Output the [X, Y] coordinate of the center of the cell containing the given text.  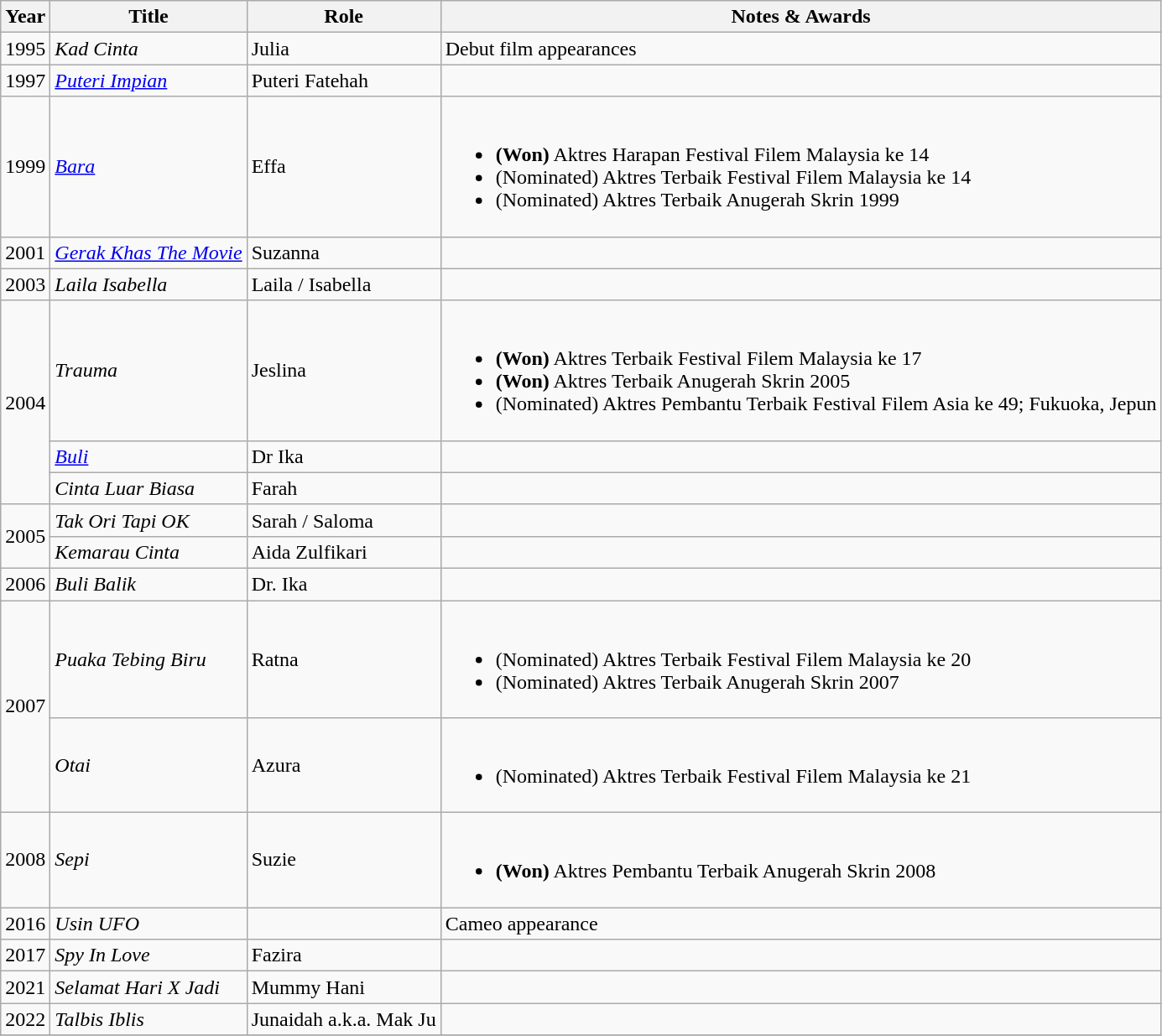
Selamat Hari X Jadi [149, 987]
2004 [25, 403]
Azura [344, 765]
Bara [149, 166]
Year [25, 17]
Suzanna [344, 252]
Sepi [149, 861]
2007 [25, 706]
Buli [149, 456]
(Won) Aktres Pembantu Terbaik Anugerah Skrin 2008 [800, 861]
Notes & Awards [800, 17]
Dr. Ika [344, 584]
Suzie [344, 861]
1999 [25, 166]
Cameo appearance [800, 924]
Aida Zulfikari [344, 552]
Usin UFO [149, 924]
Fazira [344, 955]
Spy In Love [149, 955]
Laila / Isabella [344, 284]
Effa [344, 166]
1995 [25, 49]
1997 [25, 81]
Jeslina [344, 371]
Mummy Hani [344, 987]
(Nominated) Aktres Terbaik Festival Filem Malaysia ke 21 [800, 765]
2016 [25, 924]
Dr Ika [344, 456]
2001 [25, 252]
2003 [25, 284]
Talbis Iblis [149, 1019]
Trauma [149, 371]
Otai [149, 765]
Gerak Khas The Movie [149, 252]
Kemarau Cinta [149, 552]
Junaidah a.k.a. Mak Ju [344, 1019]
Kad Cinta [149, 49]
2022 [25, 1019]
Cinta Luar Biasa [149, 488]
Puaka Tebing Biru [149, 659]
Title [149, 17]
Buli Balik [149, 584]
Puteri Impian [149, 81]
Julia [344, 49]
2008 [25, 861]
Tak Ori Tapi OK [149, 520]
2006 [25, 584]
Farah [344, 488]
Role [344, 17]
(Nominated) Aktres Terbaik Festival Filem Malaysia ke 20(Nominated) Aktres Terbaik Anugerah Skrin 2007 [800, 659]
Debut film appearances [800, 49]
2017 [25, 955]
2005 [25, 536]
Puteri Fatehah [344, 81]
2021 [25, 987]
Laila Isabella [149, 284]
Sarah / Saloma [344, 520]
Ratna [344, 659]
